Detect which cell encompasses the target text, then output its [X, Y] center coordinate. 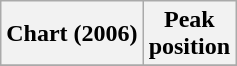
Peakposition [189, 34]
Chart (2006) [72, 34]
